From the cell containing the given text, extract its center point as (X, Y) coordinate. 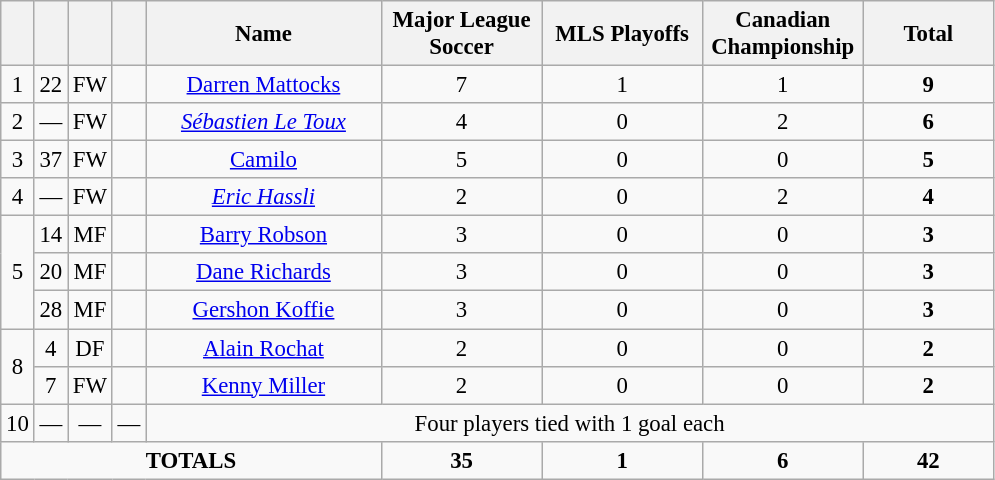
9 (928, 85)
Camilo (264, 160)
Kenny Miller (264, 385)
Barry Robson (264, 235)
Eric Hassli (264, 197)
TOTALS (191, 460)
DF (90, 348)
42 (928, 460)
Major League Soccer (462, 34)
Alain Rochat (264, 348)
Total (928, 34)
28 (50, 310)
MLS Playoffs (622, 34)
20 (50, 273)
Name (264, 34)
35 (462, 460)
Gershon Koffie (264, 310)
8 (18, 366)
Darren Mattocks (264, 85)
22 (50, 85)
Dane Richards (264, 273)
10 (18, 423)
Four players tied with 1 goal each (570, 423)
Canadian Championship (782, 34)
37 (50, 160)
14 (50, 235)
Sébastien Le Toux (264, 122)
